From the cell containing the given text, extract its center point as (x, y) coordinate. 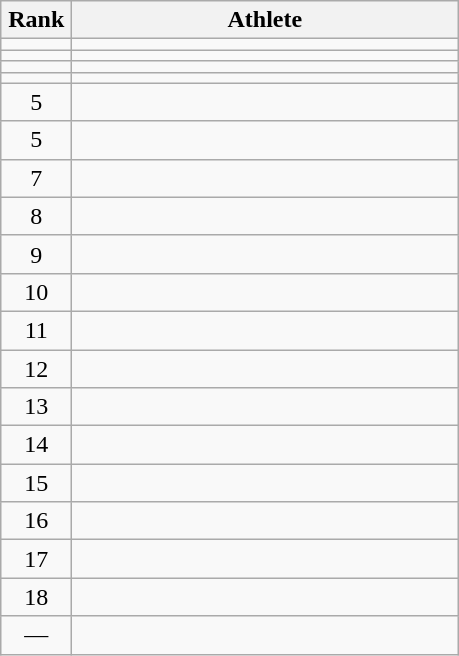
12 (36, 369)
17 (36, 559)
Rank (36, 20)
8 (36, 216)
16 (36, 521)
15 (36, 483)
13 (36, 407)
14 (36, 445)
Athlete (265, 20)
11 (36, 330)
9 (36, 254)
10 (36, 292)
— (36, 635)
18 (36, 597)
7 (36, 178)
